Locate the cell with the specified text and output its (x, y) center coordinate. 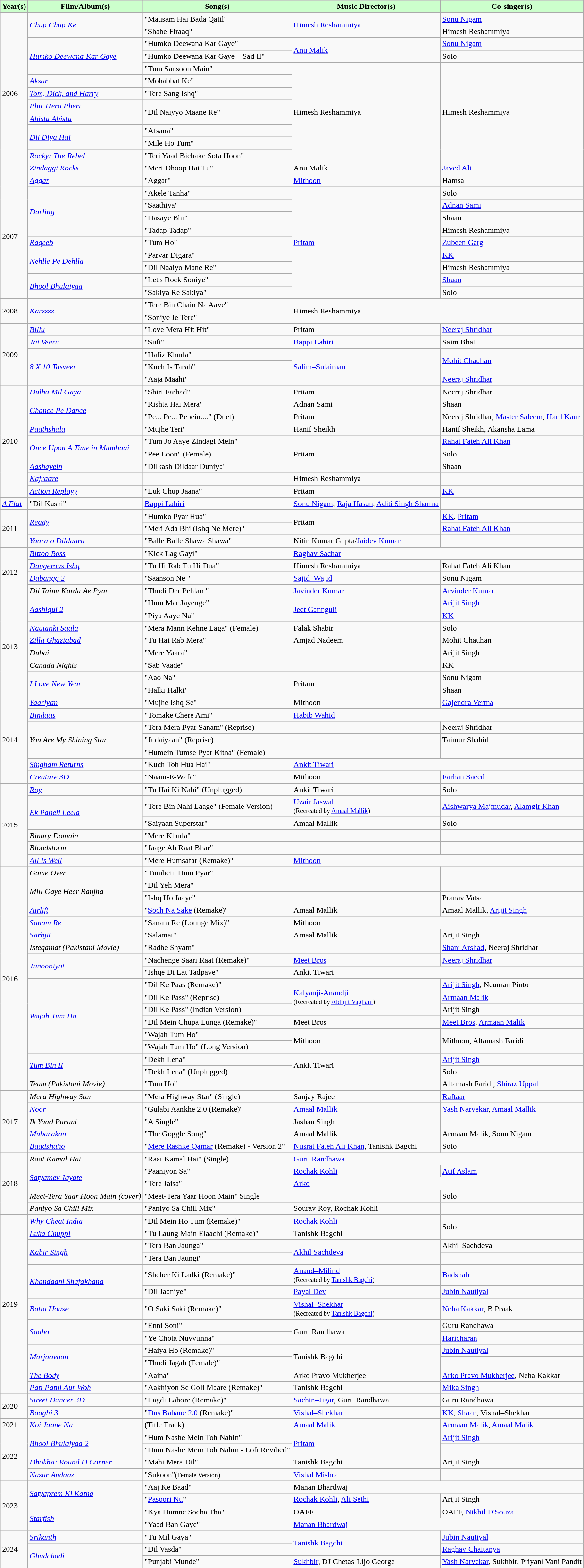
Roy (85, 790)
Shani Arshad, Neeraj Shridhar (512, 947)
"Naam-E-Wafa" (217, 777)
Tum Bin II (85, 1065)
Chup Chup Ke (85, 25)
Kalyanji-Anandji (Recreated by Abhijit Vaghani) (366, 997)
"Dil Ke Pass" (Indian Version) (217, 1010)
Aggar (85, 181)
"Mohabbat Ke" (217, 81)
"Radhe Shyam" (217, 947)
Aashayein (85, 466)
"Humko Deewana Kar Gaye" (217, 44)
Mill Gaye Heer Ranjha (85, 891)
"Meri Dhoop Hai Tu" (217, 168)
Nehlle Pe Dehlla (85, 261)
Nitin Kumar Gupta/Jaidev Kumar (366, 541)
"Pee Loon" (Female) (217, 454)
Gajendra Verma (512, 702)
"Tera Ban Jaunga" (217, 1246)
Yash Narvekar, Sukhbir, Priyani Vani Pandit (512, 1561)
Taimur Shahid (512, 740)
Dangerous Ishq (85, 566)
Amaal Malik (366, 1425)
"Balle Balle Shawa Shawa" (217, 541)
Nusrat Fateh Ali Khan, Tanishk Bagchi (366, 1146)
"Kya Humne Socha Tha" (217, 1512)
Sanam Re (85, 922)
Armaan Malik, Amaal Malik (512, 1425)
"Raat Kamal Hai" (Single) (217, 1159)
8 X 10 Tasveer (85, 367)
"Mere Humsafar (Remake)" (217, 860)
Co-singer(s) (512, 7)
"Tu Hi Rab Tu Hi Dua" (217, 566)
"Saathiya" (217, 205)
"Tera Mera Pyar Sanam" (Reprise) (217, 727)
"Dil Naaiyo Mane Re" (217, 267)
"Sheher Ki Ladki (Remake)" (217, 1275)
"Wajah Tum Ho" (Long Version) (217, 1047)
Amjad Nadeem (366, 640)
Arko Pravo Mukherjee (366, 1375)
"Afsana" (217, 131)
Neha Kakkar, B Praak (512, 1309)
"Parvar Digara" (217, 255)
"Hum Nashe Mein Toh Nahin - Lofi Revibed" (217, 1450)
"Mere Yaara" (217, 653)
Nazar Andaaz (85, 1475)
"The Goggle Song" (217, 1134)
"Dil Naiyyo Maane Re" (217, 112)
Bhool Bhulaiyaa 2 (85, 1444)
Javed Ali (512, 168)
Jeet Gannguli (366, 609)
Why Cheat India (85, 1221)
Sukhbir, DJ Chetas-Lijo George (366, 1561)
Koi Jaane Na (85, 1425)
Javinder Kumar (366, 591)
2021 (14, 1425)
Meet-Tera Yaar Hoon Main (cover) (85, 1196)
Airlift (85, 910)
Satyaprem Ki Katha (85, 1493)
Yaariyan (85, 702)
Aksar (85, 81)
"Love Mera Hit Hit" (217, 329)
"Dil Ke Paas (Remake)" (217, 985)
"Tere Jaisa" (217, 1184)
"Saanson Ne " (217, 578)
"Aaj Ke Baad" (217, 1487)
Kabir Singh (85, 1252)
2009 (14, 354)
"Pasoori Nu" (217, 1499)
"Mere Khuda" (217, 836)
I Love New Year (85, 684)
2023 (14, 1506)
Singham Returns (85, 765)
Bindaas (85, 715)
Dil Diya Hai (85, 137)
Year(s) (14, 7)
"Thodi Jagah (Female)" (217, 1363)
Amaal Mallik, Arijit Singh (512, 910)
Pati Patni Aur Woh (85, 1388)
"Tum Sansoon Main" (217, 69)
"Dus Bahane 2.0 (Remake)" (217, 1413)
Zilla Ghaziabad (85, 640)
Armaan Malik, Sonu Nigam (512, 1134)
Salim–Sulaiman (366, 367)
2024 (14, 1549)
"Humko Pyar Hua" (217, 516)
"Aaina" (217, 1375)
"Mahi Mera Dil" (217, 1462)
"Ye Chota Nuvvunna" (217, 1338)
Ghudchadi (85, 1555)
"Tumhein Hum Pyar" (217, 873)
"Nachenge Saari Raat (Remake)" (217, 960)
Darling (85, 212)
"Tum Jo Aaye Zindagi Mein" (217, 441)
"Dil Vasda" (217, 1549)
"Kuch Toh Hua Hai" (217, 765)
Wajah Tum Ho (85, 1016)
2022 (14, 1456)
"Sukoon"(Female Version) (217, 1475)
"Teri Yaad Bichake Sota Hoon" (217, 156)
"Let's Rock Soniye" (217, 280)
Junooniyat (85, 966)
"Aao Na" (217, 678)
2011 (14, 528)
Hanif Sheikh (366, 429)
Sachin–Jigar, Guru Randhawa (366, 1400)
Raghav Chaitanya (512, 1549)
"Mausam Hai Bada Qatil" (217, 19)
"Rishta Hai Mera" (217, 404)
2012 (14, 572)
"Punjabi Munde" (217, 1561)
Raat Kamal Hai (85, 1159)
Rocky: The Rebel (85, 156)
Sourav Roy, Rochak Kohli (366, 1208)
Anand–Milind (Recreated by Tanishk Bagchi) (366, 1275)
2017 (14, 1121)
Neeraj Shridhar, Master Saleem, Hard Kaur (512, 417)
KK, Pritam (512, 516)
"Soch Na Sake (Remake)" (217, 910)
"Salamat" (217, 935)
"Tera Ban Jaungi" (217, 1258)
Zindaggi Rocks (85, 168)
"Sab Vaade" (217, 665)
Luka Chuppi (85, 1233)
"Piya Aaye Na" (217, 616)
Ik Yaad Purani (85, 1121)
Dabangg 2 (85, 578)
Saaho (85, 1332)
Pranav Vatsa (512, 898)
"Jaage Ab Raat Bhar" (217, 848)
"Ishq Ho Jaaye" (217, 898)
Karzzzz (85, 311)
Raghav Sachar (438, 553)
Canada Nights (85, 665)
Ahista Ahista (85, 118)
Farhan Saeed (512, 777)
"Akele Tanha" (217, 193)
Song(s) (217, 7)
OAFF, Nikhil D'Souza (512, 1512)
Yash Narvekar, Amaal Mallik (512, 1109)
"Meet-Tera Yaar Hoon Main" Single (217, 1196)
2015 (14, 825)
Atif Aslam (512, 1171)
2006 (14, 93)
"Dekh Lena" (Unplugged) (217, 1072)
Batla House (85, 1309)
"Luk Chup Jaana" (217, 491)
2008 (14, 311)
Jashan Singh (366, 1121)
"Dil Ke Pass" (Reprise) (217, 997)
Tom, Dick, and Harry (85, 93)
Dil Tainu Karda Ae Pyar (85, 591)
Phir Hera Pheri (85, 106)
Film/Album(s) (85, 7)
A Flat (14, 504)
Bloodstorm (85, 848)
Ek Paheli Leela (85, 812)
"O Saki Saki (Remake)" (217, 1309)
Paathshala (85, 429)
Satyamev Jayate (85, 1177)
KK, Shaan, Vishal–Shekhar (512, 1413)
2007 (14, 236)
"Soniye Je Tere" (217, 317)
Binary Domain (85, 836)
2019 (14, 1304)
"Humko Deewana Kar Gaye – Sad II" (217, 56)
"Sakiya Re Sakiya" (217, 292)
"Mile Ho Tum" (217, 143)
Arijit Singh, Neuman Pinto (512, 985)
"Humein Tumse Pyar Kitna" (Female) (217, 752)
Noor (85, 1109)
"Dil Mein Ho Tum (Remake)" (217, 1221)
Dubai (85, 653)
"Enni Soni" (217, 1325)
Kajraare (85, 479)
"Haiya Ho (Remake)" (217, 1350)
"Dil Yeh Mera" (217, 885)
Mera Highway Star (85, 1096)
Billu (85, 329)
The Body (85, 1375)
Arko Pravo Mukherjee, Neha Kakkar (512, 1375)
"Shabe Firaaq" (217, 31)
"Mujhe Ishq Se" (217, 702)
You Are My Shining Star (85, 740)
Baadshaho (85, 1146)
"Dil Kashi" (85, 504)
Humko Deewana Kar Gaye (85, 56)
Team (Pakistani Movie) (85, 1084)
Bhool Bhulaiyaa (85, 286)
Mika Singh (512, 1388)
Vishal–Shekhar (366, 1413)
Once Upon A Time in Mumbaai (85, 448)
"Dil Mein Chupa Lunga (Remake)" (217, 1022)
2018 (14, 1184)
"Gulabi Aankhe 2.0 (Remake)" (217, 1109)
"Aakhiyon Se Goli Maare (Remake)" (217, 1388)
"A Single" (217, 1121)
Armaan Malik (512, 997)
2010 (14, 441)
All Is Well (85, 860)
Isteqamat (Pakistani Movie) (85, 947)
"Aggar" (217, 181)
"Sufi" (217, 342)
"Hum Mar Jayenge" (217, 603)
Khandaani Shafakhana (85, 1281)
Falak Shabir (366, 628)
Dulha Mil Gaya (85, 392)
"Tu Hai Rab Mera" (217, 640)
"Wajah Tum Ho" (217, 1034)
"Kuch Is Tarah" (217, 367)
Habib Wahid (438, 715)
"Tadap Tadap" (217, 230)
"Dil Jaaniye" (217, 1292)
Altamash Faridi, Shiraz Uppal (512, 1084)
Srikanth (85, 1537)
Sajid–Wajid (366, 578)
"Mere Rashke Qamar (Remake) - Version 2" (217, 1146)
2016 (14, 978)
Sanjay Rajee (366, 1096)
Aashiqui 2 (85, 609)
"Tu Hai Ki Nahi" (Unplugged) (217, 790)
Sarbjit (85, 935)
"Yaad Ban Gaye" (217, 1524)
Dhokha: Round D Corner (85, 1462)
Payal Dev (366, 1292)
Haricharan (512, 1338)
"Hum Nashe Mein Toh Nahin" (217, 1437)
"Shiri Farhad" (217, 392)
Rochak Kohli, Ali Sethi (366, 1499)
Arko (438, 1184)
Bittoo Boss (85, 553)
Chance Pe Dance (85, 410)
"Sanam Re (Lounge Mix)" (217, 922)
"Mera Highway Star" (Single) (217, 1096)
Music Director(s) (366, 7)
"Thodi Der Pehlan " (217, 591)
"Tere Bin Chain Na Aave" (217, 305)
"Saiyaan Superstar" (217, 823)
Mithoon, Altamash Faridi (512, 1041)
"Paaniyon Sa" (217, 1171)
Badshah (512, 1275)
Hamsa (512, 181)
Starfish (85, 1518)
Nautanki Saala (85, 628)
"Halki Halki" (217, 690)
Game Over (85, 873)
Saim Bhatt (512, 342)
Sonu Nigam, Raja Hasan, Aditi Singh Sharma (366, 504)
"Tu Laung Main Elaachi (Remake)" (217, 1233)
"Aaja Maahi" (217, 379)
Raqeeb (85, 243)
"Paniyo Sa Chill Mix" (217, 1208)
"Tu Mil Gaya" (217, 1537)
Hanif Sheikh, Akansha Lama (512, 429)
Raftaar (512, 1096)
"Mera Mann Kehne Laga" (Female) (217, 628)
Marjaavaan (85, 1356)
Street Dancer 3D (85, 1400)
"Hasaye Bhi" (217, 218)
Baaghi 3 (85, 1413)
"Hafiz Khuda" (217, 354)
Jai Veeru (85, 342)
(Title Track) (217, 1425)
Action Replayy (85, 491)
Zubeen Garg (512, 243)
Yaara o Dildaara (85, 541)
2014 (14, 740)
"Pe... Pe... Pepein...." (Duet) (217, 417)
"Kick Lag Gayi" (217, 553)
"Dilkash Dildaar Duniya" (217, 466)
2020 (14, 1406)
"Ishqe Di Lat Tadpave" (217, 972)
"Lagdi Lahore (Remake)" (217, 1400)
"Mujhe Teri" (217, 429)
"Judaiyaan" (Reprise) (217, 740)
OAFF (366, 1512)
Mubarakan (85, 1134)
Meet Bros, Armaan Malik (512, 1022)
"Tere Sang Ishq" (217, 93)
Paniyo Sa Chill Mix (85, 1208)
"Tomake Chere Ami" (217, 715)
Arvinder Kumar (512, 591)
"Tere Bin Nahi Laage" (Female Version) (217, 807)
Vishal Mishra (366, 1475)
"Dekh Lena" (217, 1059)
"Meri Ada Bhi (Ishq Ne Mere)" (217, 528)
Ready (85, 522)
2013 (14, 647)
Uzair Jaswal (Recreated by Amaal Mallik) (366, 807)
Aishwarya Majmudar, Alamgir Khan (512, 807)
Vishal–Shekhar (Recreated by Tanishk Bagchi) (366, 1309)
Creature 3D (85, 777)
